From the cell containing the given text, extract its center point as [x, y] coordinate. 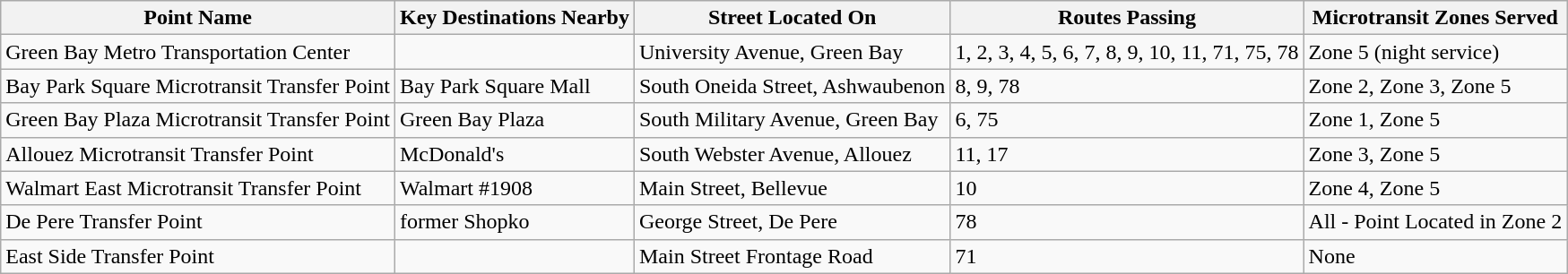
East Side Transfer Point [198, 256]
Walmart East Microtransit Transfer Point [198, 188]
De Pere Transfer Point [198, 222]
Main Street, Bellevue [792, 188]
Zone 4, Zone 5 [1435, 188]
8, 9, 78 [1127, 86]
Key Destinations Nearby [515, 18]
1, 2, 3, 4, 5, 6, 7, 8, 9, 10, 11, 71, 75, 78 [1127, 52]
Microtransit Zones Served [1435, 18]
former Shopko [515, 222]
Green Bay Metro Transportation Center [198, 52]
71 [1127, 256]
University Avenue, Green Bay [792, 52]
Routes Passing [1127, 18]
South Webster Avenue, Allouez [792, 154]
Street Located On [792, 18]
78 [1127, 222]
Zone 3, Zone 5 [1435, 154]
George Street, De Pere [792, 222]
Walmart #1908 [515, 188]
Bay Park Square Mall [515, 86]
None [1435, 256]
Green Bay Plaza Microtransit Transfer Point [198, 120]
Point Name [198, 18]
South Oneida Street, Ashwaubenon [792, 86]
Main Street Frontage Road [792, 256]
South Military Avenue, Green Bay [792, 120]
Zone 5 (night service) [1435, 52]
10 [1127, 188]
McDonald's [515, 154]
Zone 1, Zone 5 [1435, 120]
6, 75 [1127, 120]
Bay Park Square Microtransit Transfer Point [198, 86]
All - Point Located in Zone 2 [1435, 222]
Green Bay Plaza [515, 120]
Allouez Microtransit Transfer Point [198, 154]
Zone 2, Zone 3, Zone 5 [1435, 86]
11, 17 [1127, 154]
